For the text-containing cell, return its midpoint in [X, Y] coordinate format. 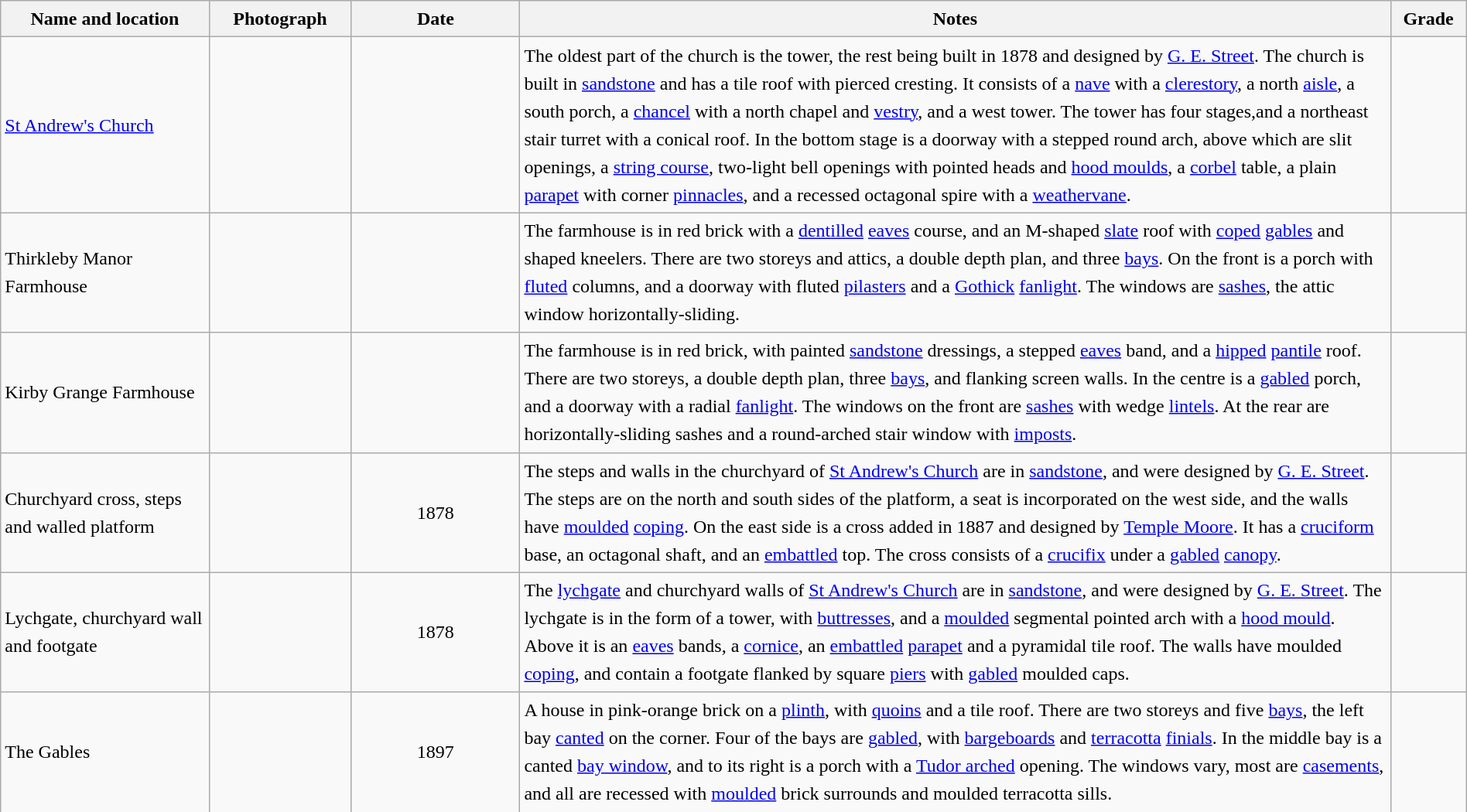
Kirby Grange Farmhouse [105, 393]
Churchyard cross, steps and walled platform [105, 512]
Date [436, 19]
Photograph [280, 19]
Lychgate, churchyard wall and footgate [105, 633]
The Gables [105, 752]
1897 [436, 752]
Name and location [105, 19]
Thirkleby Manor Farmhouse [105, 272]
Notes [955, 19]
St Andrew's Church [105, 125]
Grade [1428, 19]
